Detect which cell encompasses the target text, then output its (X, Y) center coordinate. 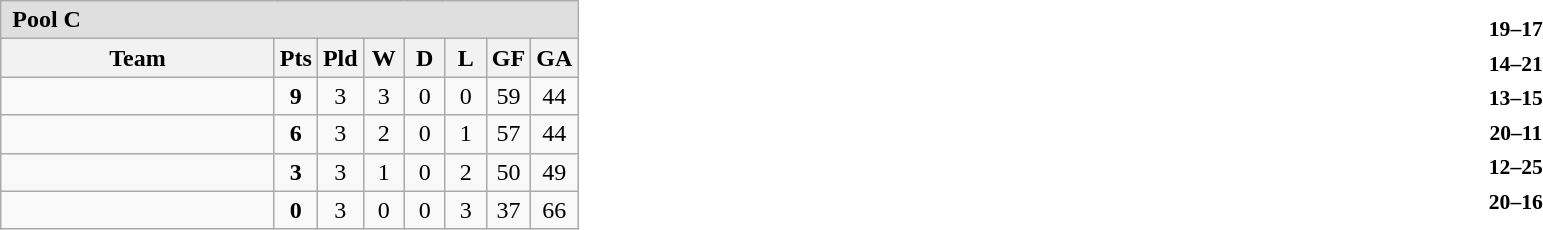
Pool C (290, 20)
Pts (296, 58)
9 (296, 96)
D (424, 58)
GA (554, 58)
L (466, 58)
GF (508, 58)
W (384, 58)
Pld (340, 58)
Team (138, 58)
59 (508, 96)
50 (508, 172)
6 (296, 134)
37 (508, 210)
57 (508, 134)
66 (554, 210)
49 (554, 172)
